Locate the cell with the specified text and output its (x, y) center coordinate. 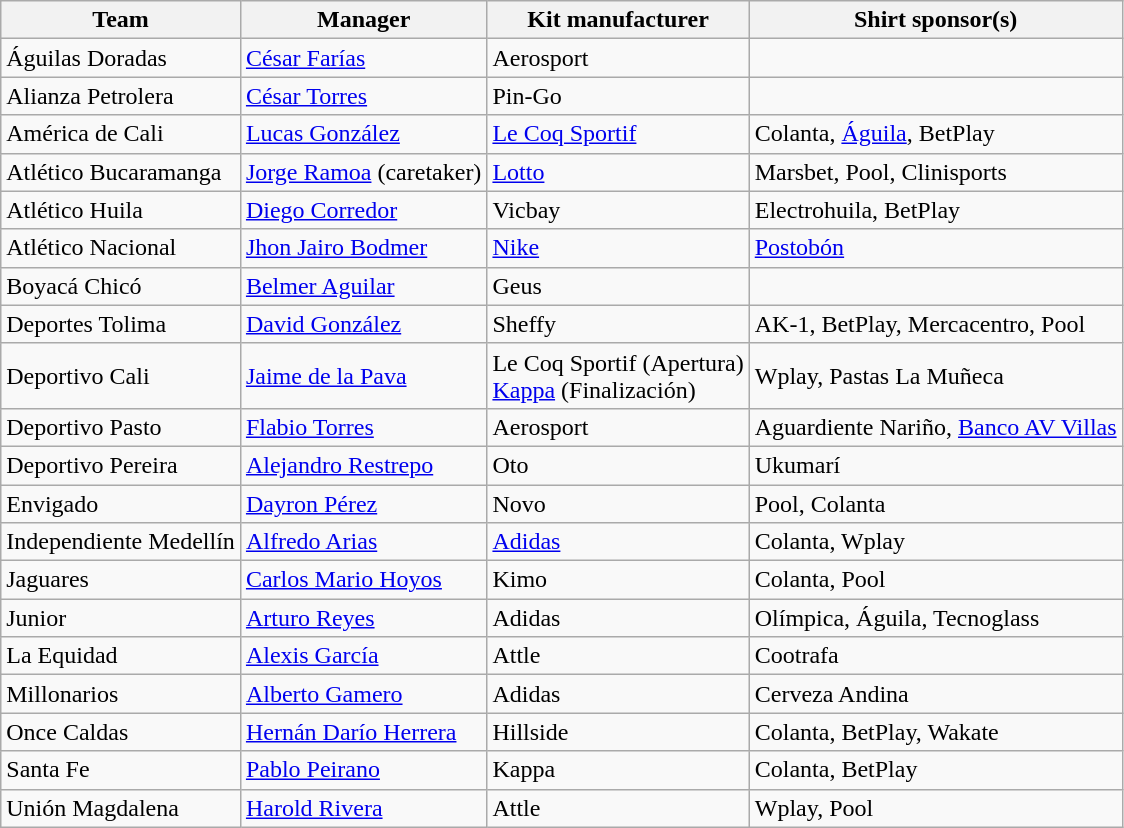
Colanta, Águila, BetPlay (936, 134)
Alexis García (363, 656)
Diego Corredor (363, 210)
Marsbet, Pool, Clinisports (936, 172)
Atlético Nacional (121, 248)
Santa Fe (121, 770)
La Equidad (121, 656)
AK-1, BetPlay, Mercacentro, Pool (936, 324)
Pin-Go (618, 96)
Kappa (618, 770)
Sheffy (618, 324)
Colanta, Pool (936, 580)
Deportivo Cali (121, 376)
Dayron Pérez (363, 503)
Novo (618, 503)
Deportes Tolima (121, 324)
Aguardiente Nariño, Banco AV Villas (936, 427)
Alianza Petrolera (121, 96)
Electrohuila, BetPlay (936, 210)
Postobón (936, 248)
Envigado (121, 503)
Cerveza Andina (936, 694)
Águilas Doradas (121, 58)
Colanta, BetPlay (936, 770)
Alberto Gamero (363, 694)
Jaguares (121, 580)
Pool, Colanta (936, 503)
Colanta, BetPlay, Wakate (936, 732)
Alejandro Restrepo (363, 465)
América de Cali (121, 134)
Vicbay (618, 210)
Olímpica, Águila, Tecnoglass (936, 618)
Wplay, Pastas La Muñeca (936, 376)
Shirt sponsor(s) (936, 20)
Belmer Aguilar (363, 286)
Kimo (618, 580)
Lucas González (363, 134)
Junior (121, 618)
Ukumarí (936, 465)
Millonarios (121, 694)
Le Coq Sportif (618, 134)
David González (363, 324)
Colanta, Wplay (936, 542)
Hillside (618, 732)
Deportivo Pereira (121, 465)
Atlético Bucaramanga (121, 172)
Team (121, 20)
Geus (618, 286)
Cootrafa (936, 656)
Jhon Jairo Bodmer (363, 248)
Boyacá Chicó (121, 286)
Hernán Darío Herrera (363, 732)
Arturo Reyes (363, 618)
Flabio Torres (363, 427)
Wplay, Pool (936, 808)
Atlético Huila (121, 210)
Kit manufacturer (618, 20)
Jorge Ramoa (caretaker) (363, 172)
Unión Magdalena (121, 808)
Lotto (618, 172)
Jaime de la Pava (363, 376)
Once Caldas (121, 732)
Harold Rivera (363, 808)
Pablo Peirano (363, 770)
César Torres (363, 96)
Independiente Medellín (121, 542)
César Farías (363, 58)
Carlos Mario Hoyos (363, 580)
Alfredo Arias (363, 542)
Manager (363, 20)
Nike (618, 248)
Deportivo Pasto (121, 427)
Oto (618, 465)
Le Coq Sportif (Apertura)Kappa (Finalización) (618, 376)
